Return (X, Y) of the center of cell containing provided text 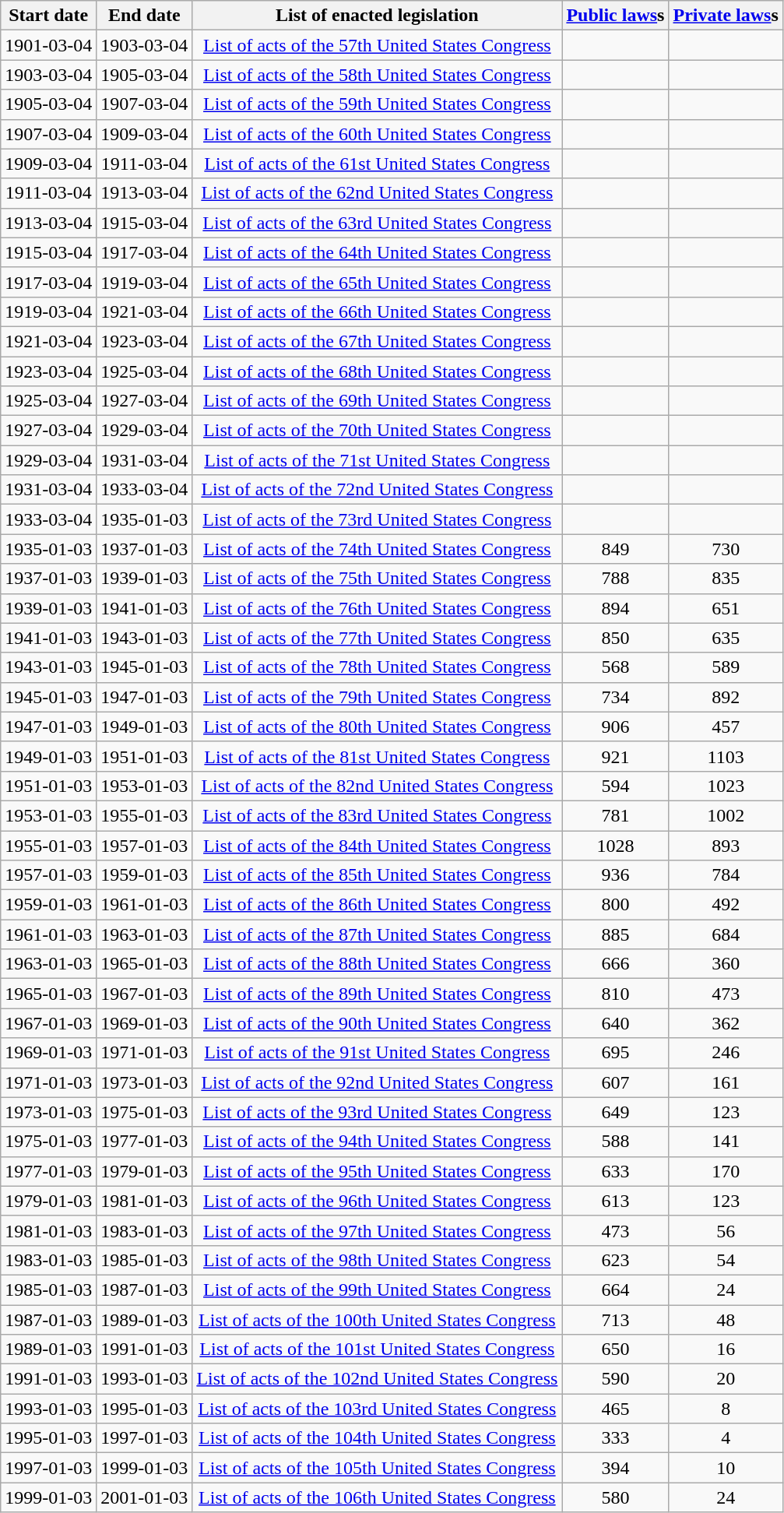
List of acts of the 89th United States Congress (377, 994)
893 (726, 845)
List of acts of the 96th United States Congress (377, 1201)
1002 (726, 815)
List of acts of the 92nd United States Congress (377, 1082)
333 (615, 1438)
892 (726, 697)
List of acts of the 103rd United States Congress (377, 1409)
List of acts of the 85th United States Congress (377, 875)
List of acts of the 77th United States Congress (377, 638)
List of acts of the 76th United States Congress (377, 608)
List of acts of the 95th United States Congress (377, 1171)
Private lawss (726, 16)
16 (726, 1349)
141 (726, 1142)
666 (615, 964)
List of acts of the 80th United States Congress (377, 727)
List of acts of the 97th United States Congress (377, 1230)
List of acts of the 57th United States Congress (377, 45)
161 (726, 1082)
613 (615, 1201)
695 (615, 1053)
1023 (726, 786)
List of acts of the 69th United States Congress (377, 401)
1901-03-04 (48, 45)
623 (615, 1260)
List of acts of the 83rd United States Congress (377, 815)
List of acts of the 62nd United States Congress (377, 193)
10 (726, 1468)
List of acts of the 59th United States Congress (377, 104)
4 (726, 1438)
906 (615, 727)
850 (615, 638)
788 (615, 579)
List of acts of the 66th United States Congress (377, 311)
List of acts of the 61st United States Congress (377, 164)
List of acts of the 60th United States Congress (377, 134)
List of acts of the 90th United States Congress (377, 1023)
List of acts of the 93rd United States Congress (377, 1112)
List of acts of the 82nd United States Congress (377, 786)
List of acts of the 98th United States Congress (377, 1260)
End date (145, 16)
936 (615, 875)
810 (615, 994)
List of acts of the 65th United States Congress (377, 282)
List of acts of the 87th United States Congress (377, 934)
List of acts of the 101st United States Congress (377, 1349)
885 (615, 934)
651 (726, 608)
List of acts of the 71st United States Congress (377, 460)
List of acts of the 84th United States Congress (377, 845)
List of acts of the 70th United States Congress (377, 431)
713 (615, 1320)
492 (726, 905)
734 (615, 697)
List of acts of the 106th United States Congress (377, 1497)
362 (726, 1023)
List of acts of the 100th United States Congress (377, 1320)
48 (726, 1320)
784 (726, 875)
1103 (726, 756)
589 (726, 667)
List of acts of the 78th United States Congress (377, 667)
781 (615, 815)
594 (615, 786)
394 (615, 1468)
635 (726, 638)
20 (726, 1379)
465 (615, 1409)
List of acts of the 72nd United States Congress (377, 490)
Public lawss (615, 16)
921 (615, 756)
List of acts of the 86th United States Congress (377, 905)
1028 (615, 845)
800 (615, 905)
List of acts of the 105th United States Congress (377, 1468)
633 (615, 1171)
List of acts of the 104th United States Congress (377, 1438)
2001-01-03 (145, 1497)
835 (726, 579)
List of acts of the 79th United States Congress (377, 697)
170 (726, 1171)
List of acts of the 81st United States Congress (377, 756)
360 (726, 964)
List of acts of the 99th United States Congress (377, 1290)
List of acts of the 88th United States Congress (377, 964)
650 (615, 1349)
730 (726, 549)
List of acts of the 91st United States Congress (377, 1053)
List of acts of the 67th United States Congress (377, 341)
246 (726, 1053)
588 (615, 1142)
568 (615, 667)
List of acts of the 63rd United States Congress (377, 223)
56 (726, 1230)
590 (615, 1379)
894 (615, 608)
649 (615, 1112)
List of acts of the 94th United States Congress (377, 1142)
684 (726, 934)
List of acts of the 58th United States Congress (377, 75)
640 (615, 1023)
580 (615, 1497)
List of acts of the 102nd United States Congress (377, 1379)
List of acts of the 73rd United States Congress (377, 519)
List of acts of the 68th United States Congress (377, 371)
List of acts of the 64th United States Congress (377, 252)
849 (615, 549)
54 (726, 1260)
List of enacted legislation (377, 16)
8 (726, 1409)
607 (615, 1082)
457 (726, 727)
Start date (48, 16)
List of acts of the 75th United States Congress (377, 579)
664 (615, 1290)
List of acts of the 74th United States Congress (377, 549)
